Find where the given text appears and provide that cell's center as [X, Y] coordinate. 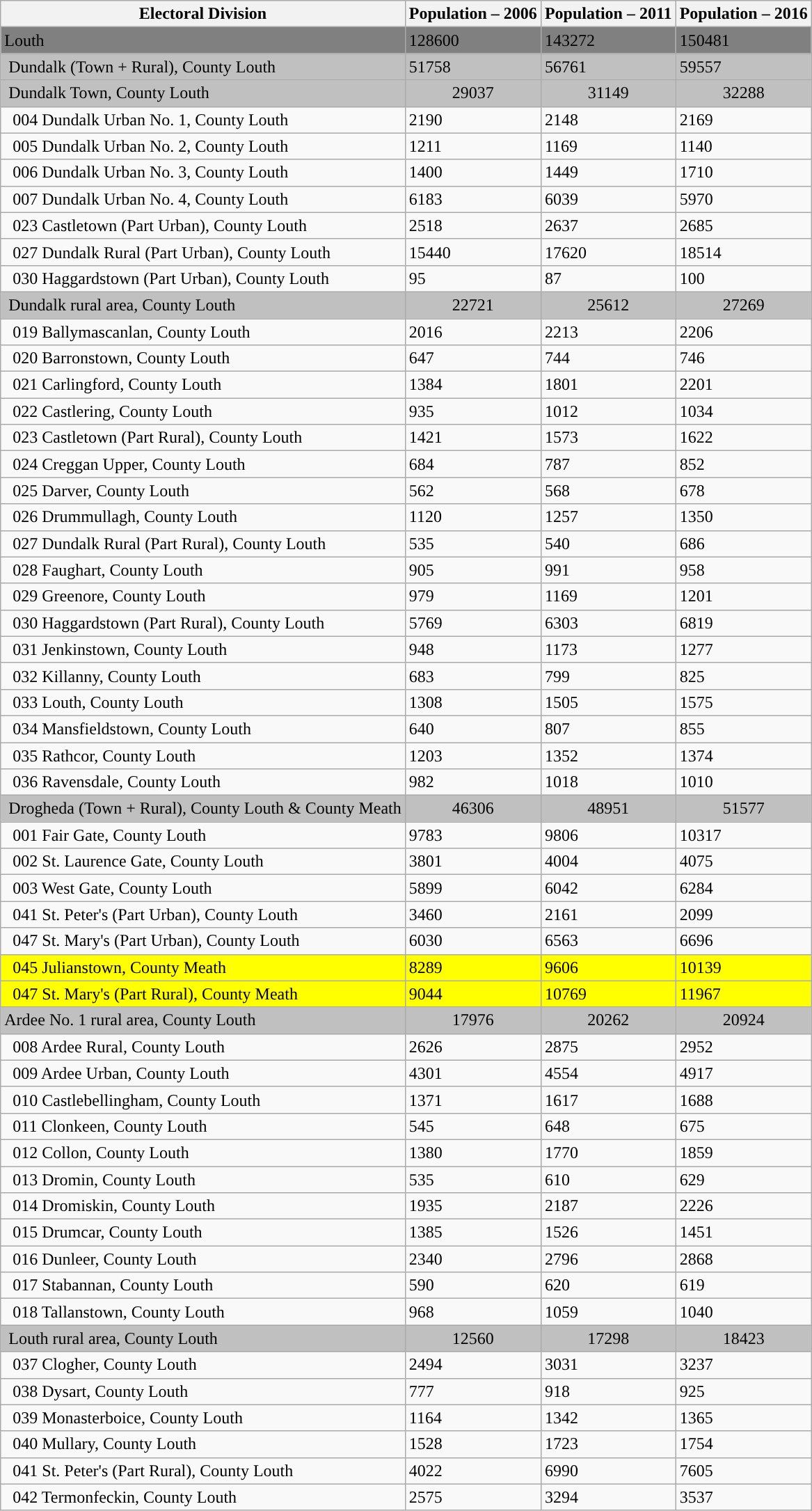
6819 [743, 623]
1526 [608, 1233]
18514 [743, 252]
678 [743, 491]
51577 [743, 809]
012 Collon, County Louth [203, 1153]
1012 [608, 411]
1164 [473, 1418]
11967 [743, 994]
Drogheda (Town + Rural), County Louth & County Meath [203, 809]
013 Dromin, County Louth [203, 1180]
2201 [743, 385]
7605 [743, 1471]
95 [473, 278]
034 Mansfieldstown, County Louth [203, 729]
Dundalk Town, County Louth [203, 93]
1723 [608, 1444]
Louth rural area, County Louth [203, 1338]
001 Fair Gate, County Louth [203, 835]
2161 [608, 915]
684 [473, 464]
1059 [608, 1312]
Dundalk (Town + Rural), County Louth [203, 67]
037 Clogher, County Louth [203, 1365]
4004 [608, 862]
4917 [743, 1073]
1371 [473, 1100]
640 [473, 729]
1384 [473, 385]
686 [743, 544]
2213 [608, 332]
545 [473, 1126]
022 Castlering, County Louth [203, 411]
2518 [473, 226]
150481 [743, 40]
1617 [608, 1100]
1385 [473, 1233]
918 [608, 1391]
87 [608, 278]
1277 [743, 649]
683 [473, 676]
51758 [473, 67]
568 [608, 491]
1754 [743, 1444]
825 [743, 676]
033 Louth, County Louth [203, 702]
1203 [473, 755]
807 [608, 729]
1451 [743, 1233]
4554 [608, 1073]
1308 [473, 702]
1350 [743, 517]
1257 [608, 517]
10769 [608, 994]
1120 [473, 517]
15440 [473, 252]
2016 [473, 332]
9606 [608, 967]
10139 [743, 967]
1352 [608, 755]
1573 [608, 438]
025 Darver, County Louth [203, 491]
023 Castletown (Part Urban), County Louth [203, 226]
100 [743, 278]
1365 [743, 1418]
036 Ravensdale, County Louth [203, 782]
8289 [473, 967]
3294 [608, 1497]
629 [743, 1180]
1380 [473, 1153]
4075 [743, 862]
29037 [473, 93]
015 Drumcar, County Louth [203, 1233]
1505 [608, 702]
1859 [743, 1153]
038 Dysart, County Louth [203, 1391]
029 Greenore, County Louth [203, 596]
031 Jenkinstown, County Louth [203, 649]
1770 [608, 1153]
4301 [473, 1073]
647 [473, 358]
2494 [473, 1365]
Ardee No. 1 rural area, County Louth [203, 1020]
045 Julianstown, County Meath [203, 967]
042 Termonfeckin, County Louth [203, 1497]
026 Drummullagh, County Louth [203, 517]
Electoral Division [203, 14]
032 Killanny, County Louth [203, 676]
6039 [608, 199]
1010 [743, 782]
9783 [473, 835]
56761 [608, 67]
017 Stabannan, County Louth [203, 1285]
2169 [743, 120]
002 St. Laurence Gate, County Louth [203, 862]
6042 [608, 888]
1575 [743, 702]
2868 [743, 1259]
17298 [608, 1338]
Population – 2006 [473, 14]
1801 [608, 385]
675 [743, 1126]
958 [743, 570]
023 Castletown (Part Rural), County Louth [203, 438]
1400 [473, 173]
777 [473, 1391]
852 [743, 464]
027 Dundalk Rural (Part Rural), County Louth [203, 544]
5769 [473, 623]
10317 [743, 835]
991 [608, 570]
2226 [743, 1206]
2796 [608, 1259]
6183 [473, 199]
59557 [743, 67]
620 [608, 1285]
1710 [743, 173]
008 Ardee Rural, County Louth [203, 1047]
48951 [608, 809]
143272 [608, 40]
035 Rathcor, County Louth [203, 755]
905 [473, 570]
1140 [743, 146]
948 [473, 649]
619 [743, 1285]
935 [473, 411]
028 Faughart, County Louth [203, 570]
004 Dundalk Urban No. 1, County Louth [203, 120]
027 Dundalk Rural (Part Urban), County Louth [203, 252]
979 [473, 596]
040 Mullary, County Louth [203, 1444]
787 [608, 464]
2575 [473, 1497]
1040 [743, 1312]
32288 [743, 93]
2685 [743, 226]
021 Carlingford, County Louth [203, 385]
3237 [743, 1365]
018 Tallanstown, County Louth [203, 1312]
3537 [743, 1497]
3801 [473, 862]
1374 [743, 755]
648 [608, 1126]
1211 [473, 146]
20262 [608, 1020]
047 St. Mary's (Part Rural), County Meath [203, 994]
1018 [608, 782]
009 Ardee Urban, County Louth [203, 1073]
20924 [743, 1020]
1421 [473, 438]
25612 [608, 305]
2875 [608, 1047]
925 [743, 1391]
6030 [473, 941]
6696 [743, 941]
4022 [473, 1471]
Louth [203, 40]
3460 [473, 915]
2637 [608, 226]
540 [608, 544]
030 Haggardstown (Part Urban), County Louth [203, 278]
855 [743, 729]
9806 [608, 835]
799 [608, 676]
014 Dromiskin, County Louth [203, 1206]
22721 [473, 305]
6990 [608, 1471]
1201 [743, 596]
9044 [473, 994]
006 Dundalk Urban No. 3, County Louth [203, 173]
968 [473, 1312]
27269 [743, 305]
019 Ballymascanlan, County Louth [203, 332]
6303 [608, 623]
1622 [743, 438]
2206 [743, 332]
2187 [608, 1206]
2952 [743, 1047]
Population – 2016 [743, 14]
17976 [473, 1020]
31149 [608, 93]
5970 [743, 199]
562 [473, 491]
003 West Gate, County Louth [203, 888]
047 St. Mary's (Part Urban), County Louth [203, 941]
2190 [473, 120]
12560 [473, 1338]
1528 [473, 1444]
1449 [608, 173]
6284 [743, 888]
020 Barronstown, County Louth [203, 358]
982 [473, 782]
016 Dunleer, County Louth [203, 1259]
3031 [608, 1365]
2099 [743, 915]
Population – 2011 [608, 14]
030 Haggardstown (Part Rural), County Louth [203, 623]
010 Castlebellingham, County Louth [203, 1100]
1342 [608, 1418]
590 [473, 1285]
6563 [608, 941]
46306 [473, 809]
2626 [473, 1047]
039 Monasterboice, County Louth [203, 1418]
17620 [608, 252]
2148 [608, 120]
024 Creggan Upper, County Louth [203, 464]
041 St. Peter's (Part Rural), County Louth [203, 1471]
610 [608, 1180]
1935 [473, 1206]
007 Dundalk Urban No. 4, County Louth [203, 199]
5899 [473, 888]
2340 [473, 1259]
041 St. Peter's (Part Urban), County Louth [203, 915]
1173 [608, 649]
746 [743, 358]
744 [608, 358]
128600 [473, 40]
1034 [743, 411]
18423 [743, 1338]
Dundalk rural area, County Louth [203, 305]
1688 [743, 1100]
011 Clonkeen, County Louth [203, 1126]
005 Dundalk Urban No. 2, County Louth [203, 146]
